Return the (x, y) coordinate for the center point of the cell that contains the specified text.  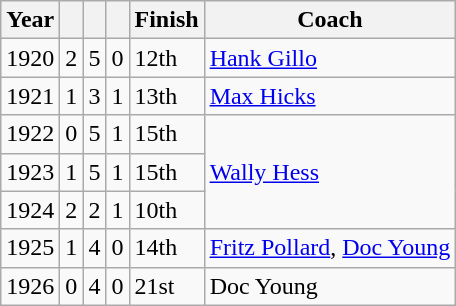
Fritz Pollard, Doc Young (330, 248)
1923 (30, 172)
3 (94, 96)
14th (166, 248)
Coach (330, 20)
Max Hicks (330, 96)
1926 (30, 286)
1920 (30, 58)
Finish (166, 20)
Hank Gillo (330, 58)
13th (166, 96)
Doc Young (330, 286)
1921 (30, 96)
10th (166, 210)
21st (166, 286)
Year (30, 20)
1925 (30, 248)
Wally Hess (330, 172)
12th (166, 58)
1924 (30, 210)
1922 (30, 134)
